Scan for the cell matching the given text and deliver its [x, y] coordinate at center. 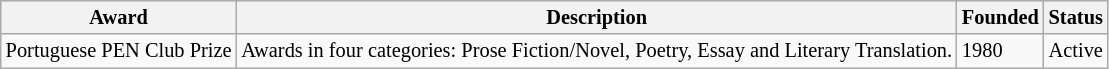
Founded [1000, 17]
Awards in four categories: Prose Fiction/Novel, Poetry, Essay and Literary Translation. [596, 51]
Award [119, 17]
Description [596, 17]
Active [1076, 51]
1980 [1000, 51]
Status [1076, 17]
Portuguese PEN Club Prize [119, 51]
